From the cell containing the given text, extract its center point as (x, y) coordinate. 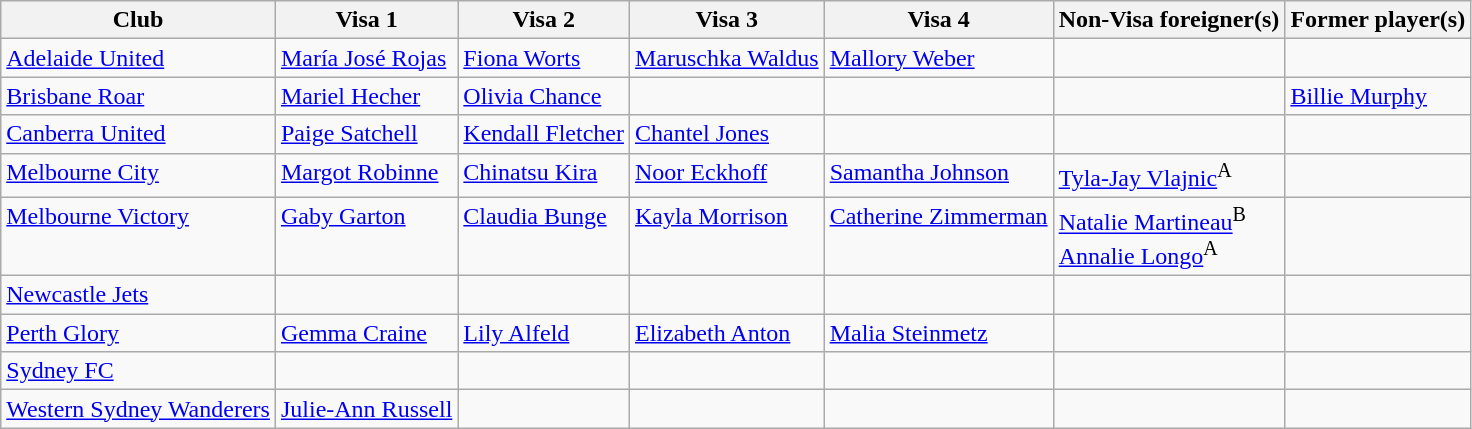
Claudia Bunge (544, 237)
Gaby Garton (366, 237)
Visa 1 (366, 20)
Mariel Hecher (366, 96)
Billie Murphy (1378, 96)
Kayla Morrison (728, 237)
Visa 4 (938, 20)
Mallory Weber (938, 58)
Club (138, 20)
Kendall Fletcher (544, 134)
Melbourne City (138, 176)
Julie-Ann Russell (366, 409)
Visa 3 (728, 20)
Maruschka Waldus (728, 58)
Margot Robinne (366, 176)
Visa 2 (544, 20)
Paige Satchell (366, 134)
Chinatsu Kira (544, 176)
Newcastle Jets (138, 295)
Canberra United (138, 134)
Brisbane Roar (138, 96)
Sydney FC (138, 371)
Adelaide United (138, 58)
Western Sydney Wanderers (138, 409)
Olivia Chance (544, 96)
Gemma Craine (366, 333)
Melbourne Victory (138, 237)
Elizabeth Anton (728, 333)
Non-Visa foreigner(s) (1169, 20)
Malia Steinmetz (938, 333)
Natalie MartineauB Annalie LongoA (1169, 237)
Lily Alfeld (544, 333)
Catherine Zimmerman (938, 237)
María José Rojas (366, 58)
Noor Eckhoff (728, 176)
Perth Glory (138, 333)
Fiona Worts (544, 58)
Former player(s) (1378, 20)
Chantel Jones (728, 134)
Tyla-Jay VlajnicA (1169, 176)
Samantha Johnson (938, 176)
